Return [X, Y] of the center of cell containing provided text 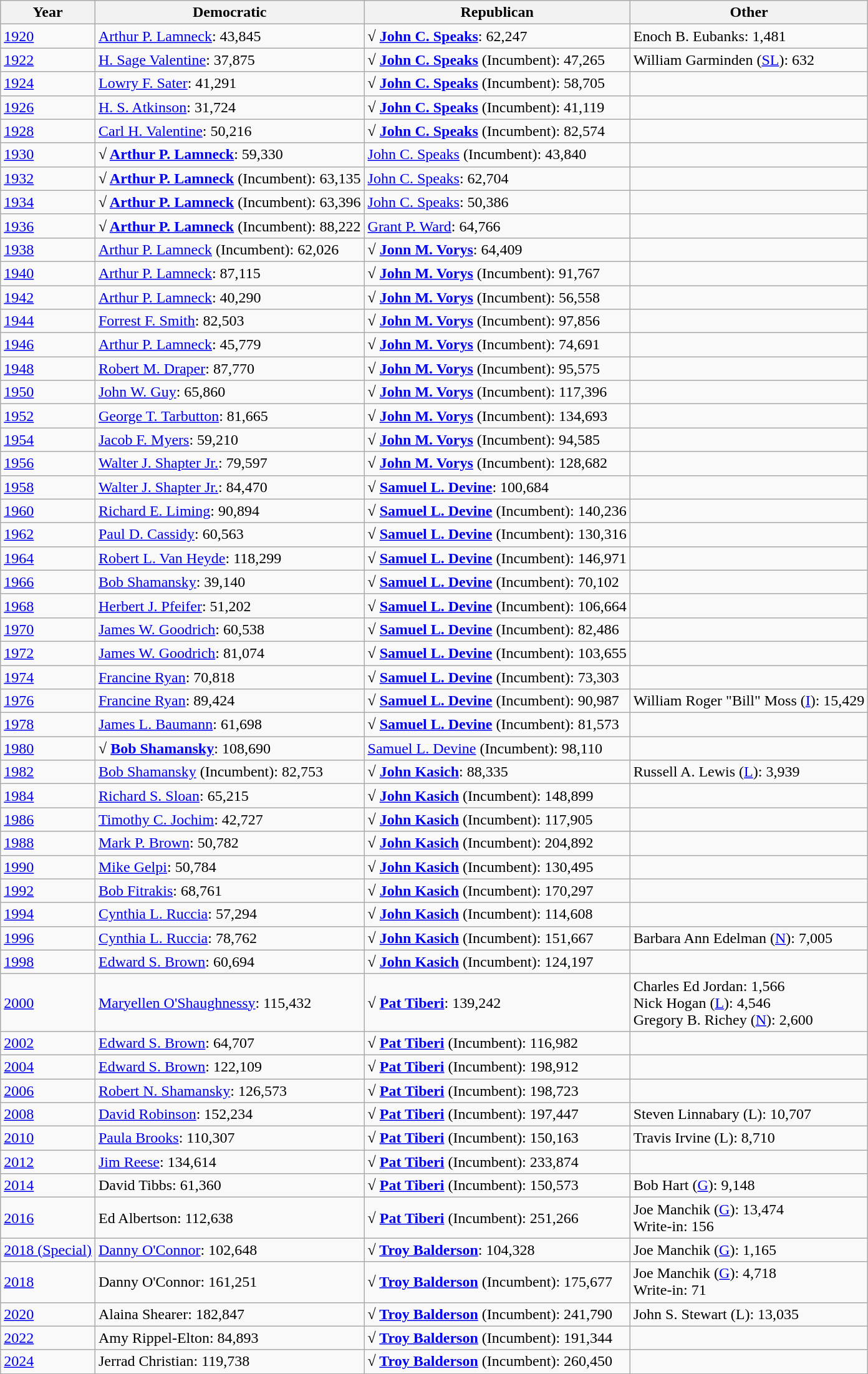
√ John Kasich (Incumbent): 204,892 [497, 843]
1934 [48, 202]
√ Samuel L. Devine (Incumbent): 106,664 [497, 606]
√ John Kasich (Incumbent): 148,899 [497, 796]
Bob Shamansky (Incumbent): 82,753 [229, 772]
√ Troy Balderson (Incumbent): 260,450 [497, 1362]
1982 [48, 772]
√ Troy Balderson (Incumbent): 175,677 [497, 1282]
1996 [48, 938]
1928 [48, 131]
√ Samuel L. Devine (Incumbent): 81,573 [497, 725]
Arthur P. Lamneck: 43,845 [229, 36]
√ Pat Tiberi (Incumbent): 197,447 [497, 1115]
Russell A. Lewis (L): 3,939 [749, 772]
1932 [48, 178]
Travis Irvine (L): 8,710 [749, 1138]
Paula Brooks: 110,307 [229, 1138]
1974 [48, 677]
John C. Speaks: 50,386 [497, 202]
√ Pat Tiberi (Incumbent): 198,723 [497, 1091]
Joe Manchik (G): 1,165 [749, 1250]
Lowry F. Sater: 41,291 [229, 84]
√ Pat Tiberi (Incumbent): 116,982 [497, 1043]
John S. Stewart (L): 13,035 [749, 1314]
Grant P. Ward: 64,766 [497, 226]
Carl H. Valentine: 50,216 [229, 131]
√ John Kasich: 88,335 [497, 772]
Joe Manchik (G): 4,718Write-in: 71 [749, 1282]
2004 [48, 1067]
Bob Fitrakis: 68,761 [229, 891]
Arthur P. Lamneck: 45,779 [229, 345]
Robert L. Van Heyde: 118,299 [229, 558]
Timothy C. Jochim: 42,727 [229, 820]
1992 [48, 891]
1962 [48, 535]
John C. Speaks: 62,704 [497, 178]
Mike Gelpi: 50,784 [229, 867]
√ Samuel L. Devine (Incumbent): 140,236 [497, 511]
√ Arthur P. Lamneck (Incumbent): 88,222 [229, 226]
1942 [48, 298]
2020 [48, 1314]
√ Pat Tiberi (Incumbent): 150,573 [497, 1186]
Alaina Shearer: 182,847 [229, 1314]
√ Pat Tiberi (Incumbent): 198,912 [497, 1067]
1940 [48, 273]
1926 [48, 107]
√ John M. Vorys (Incumbent): 134,693 [497, 416]
James W. Goodrich: 60,538 [229, 629]
√ Arthur P. Lamneck (Incumbent): 63,135 [229, 178]
Charles Ed Jordan: 1,566Nick Hogan (L): 4,546Gregory B. Richey (N): 2,600 [749, 1002]
1968 [48, 606]
Francine Ryan: 89,424 [229, 701]
√ Pat Tiberi: 139,242 [497, 1002]
√ Samuel L. Devine (Incumbent): 90,987 [497, 701]
√ John Kasich (Incumbent): 170,297 [497, 891]
Richard S. Sloan: 65,215 [229, 796]
√ Troy Balderson (Incumbent): 191,344 [497, 1338]
Arthur P. Lamneck (Incumbent): 62,026 [229, 249]
1980 [48, 748]
William Garminden (SL): 632 [749, 60]
Arthur P. Lamneck: 87,115 [229, 273]
√ John M. Vorys (Incumbent): 94,585 [497, 440]
1970 [48, 629]
√ Samuel L. Devine: 100,684 [497, 487]
2008 [48, 1115]
√ John C. Speaks (Incumbent): 47,265 [497, 60]
Joe Manchik (G): 13,474Write-in: 156 [749, 1217]
√ John Kasich (Incumbent): 117,905 [497, 820]
Walter J. Shapter Jr.: 79,597 [229, 463]
2010 [48, 1138]
Year [48, 12]
1966 [48, 582]
Edward S. Brown: 60,694 [229, 962]
Samuel L. Devine (Incumbent): 98,110 [497, 748]
1984 [48, 796]
√ Jonn M. Vorys: 64,409 [497, 249]
1986 [48, 820]
√ Pat Tiberi (Incumbent): 251,266 [497, 1217]
√ Bob Shamansky: 108,690 [229, 748]
2002 [48, 1043]
2016 [48, 1217]
1958 [48, 487]
Barbara Ann Edelman (N): 7,005 [749, 938]
1944 [48, 321]
John C. Speaks (Incumbent): 43,840 [497, 155]
H. S. Atkinson: 31,724 [229, 107]
Democratic [229, 12]
Richard E. Liming: 90,894 [229, 511]
Paul D. Cassidy: 60,563 [229, 535]
William Roger "Bill" Moss (I): 15,429 [749, 701]
√ John Kasich (Incumbent): 124,197 [497, 962]
Cynthia L. Ruccia: 57,294 [229, 914]
1956 [48, 463]
James W. Goodrich: 81,074 [229, 653]
Bob Hart (G): 9,148 [749, 1186]
1964 [48, 558]
Francine Ryan: 70,818 [229, 677]
√ John M. Vorys (Incumbent): 95,575 [497, 369]
Enoch B. Eubanks: 1,481 [749, 36]
1952 [48, 416]
John W. Guy: 65,860 [229, 392]
1922 [48, 60]
1920 [48, 36]
√ John C. Speaks (Incumbent): 41,119 [497, 107]
√ Samuel L. Devine (Incumbent): 70,102 [497, 582]
Walter J. Shapter Jr.: 84,470 [229, 487]
√ Arthur P. Lamneck (Incumbent): 63,396 [229, 202]
√ Samuel L. Devine (Incumbent): 82,486 [497, 629]
Bob Shamansky: 39,140 [229, 582]
Herbert J. Pfeifer: 51,202 [229, 606]
James L. Baumann: 61,698 [229, 725]
Amy Rippel-Elton: 84,893 [229, 1338]
√ John M. Vorys (Incumbent): 91,767 [497, 273]
H. Sage Valentine: 37,875 [229, 60]
1946 [48, 345]
√ John Kasich (Incumbent): 130,495 [497, 867]
Danny O'Connor: 102,648 [229, 1250]
Forrest F. Smith: 82,503 [229, 321]
Jim Reese: 134,614 [229, 1162]
2024 [48, 1362]
√ Samuel L. Devine (Incumbent): 103,655 [497, 653]
2022 [48, 1338]
1994 [48, 914]
1972 [48, 653]
2018 [48, 1282]
1998 [48, 962]
George T. Tarbutton: 81,665 [229, 416]
Arthur P. Lamneck: 40,290 [229, 298]
Other [749, 12]
1950 [48, 392]
√ Troy Balderson (Incumbent): 241,790 [497, 1314]
1954 [48, 440]
√ John C. Speaks (Incumbent): 82,574 [497, 131]
1960 [48, 511]
Maryellen O'Shaughnessy: 115,432 [229, 1002]
√ Arthur P. Lamneck: 59,330 [229, 155]
Edward S. Brown: 122,109 [229, 1067]
√ John M. Vorys (Incumbent): 97,856 [497, 321]
1976 [48, 701]
1948 [48, 369]
√ John M. Vorys (Incumbent): 74,691 [497, 345]
√ Samuel L. Devine (Incumbent): 73,303 [497, 677]
√ Troy Balderson: 104,328 [497, 1250]
1924 [48, 84]
2000 [48, 1002]
√ John M. Vorys (Incumbent): 56,558 [497, 298]
Steven Linnabary (L): 10,707 [749, 1115]
√ John Kasich (Incumbent): 114,608 [497, 914]
1988 [48, 843]
1930 [48, 155]
Jerrad Christian: 119,738 [229, 1362]
Ed Albertson: 112,638 [229, 1217]
Robert N. Shamansky: 126,573 [229, 1091]
√ John C. Speaks: 62,247 [497, 36]
2006 [48, 1091]
√ John C. Speaks (Incumbent): 58,705 [497, 84]
Republican [497, 12]
√ John Kasich (Incumbent): 151,667 [497, 938]
Edward S. Brown: 64,707 [229, 1043]
Danny O'Connor: 161,251 [229, 1282]
1936 [48, 226]
√ Pat Tiberi (Incumbent): 233,874 [497, 1162]
David Tibbs: 61,360 [229, 1186]
2014 [48, 1186]
√ Samuel L. Devine (Incumbent): 146,971 [497, 558]
Cynthia L. Ruccia: 78,762 [229, 938]
2012 [48, 1162]
√ Samuel L. Devine (Incumbent): 130,316 [497, 535]
2018 (Special) [48, 1250]
Robert M. Draper: 87,770 [229, 369]
√ John M. Vorys (Incumbent): 128,682 [497, 463]
1978 [48, 725]
Mark P. Brown: 50,782 [229, 843]
√ Pat Tiberi (Incumbent): 150,163 [497, 1138]
1990 [48, 867]
1938 [48, 249]
√ John M. Vorys (Incumbent): 117,396 [497, 392]
Jacob F. Myers: 59,210 [229, 440]
David Robinson: 152,234 [229, 1115]
